Return the [x, y] coordinate for the center point of the cell that contains the specified text.  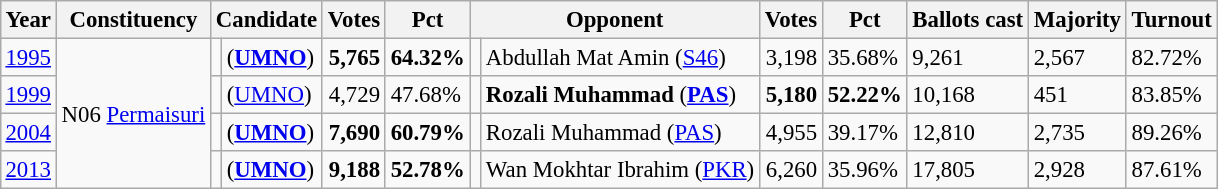
87.61% [1172, 170]
82.72% [1172, 57]
5,180 [790, 95]
2,735 [1077, 133]
Constituency [133, 20]
12,810 [968, 133]
9,188 [354, 170]
3,198 [790, 57]
47.68% [428, 95]
Candidate [267, 20]
4,729 [354, 95]
9,261 [968, 57]
Turnout [1172, 20]
5,765 [354, 57]
Wan Mokhtar Ibrahim (PKR) [620, 170]
35.96% [864, 170]
39.17% [864, 133]
Abdullah Mat Amin (S46) [620, 57]
17,805 [968, 170]
Ballots cast [968, 20]
1995 [28, 57]
89.26% [1172, 133]
Majority [1077, 20]
Year [28, 20]
2,567 [1077, 57]
6,260 [790, 170]
7,690 [354, 133]
35.68% [864, 57]
Opponent [615, 20]
10,168 [968, 95]
N06 Permaisuri [133, 113]
4,955 [790, 133]
2,928 [1077, 170]
52.22% [864, 95]
2004 [28, 133]
2013 [28, 170]
83.85% [1172, 95]
451 [1077, 95]
64.32% [428, 57]
1999 [28, 95]
52.78% [428, 170]
60.79% [428, 133]
